Extract the (X, Y) coordinate from the center of the cell holding the provided text.  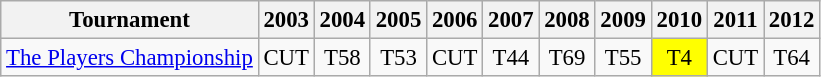
2007 (511, 20)
T64 (792, 58)
2003 (286, 20)
T44 (511, 58)
The Players Championship (130, 58)
T55 (623, 58)
Tournament (130, 20)
2011 (735, 20)
2005 (398, 20)
T4 (679, 58)
2009 (623, 20)
2008 (567, 20)
T53 (398, 58)
2006 (455, 20)
2010 (679, 20)
T58 (342, 58)
2004 (342, 20)
2012 (792, 20)
T69 (567, 58)
